Extract the [x, y] coordinate from the center of the cell holding the provided text.  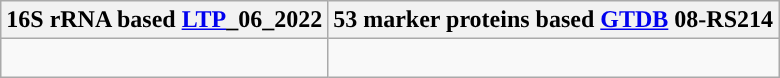
53 marker proteins based GTDB 08-RS214 [554, 20]
16S rRNA based LTP_06_2022 [164, 20]
